From the cell containing the given text, extract its center point as [X, Y] coordinate. 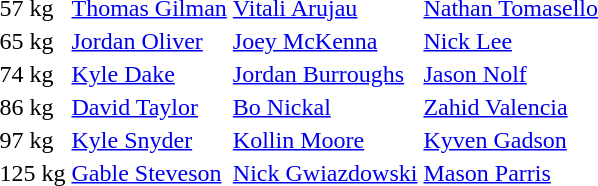
Kollin Moore [325, 140]
Jordan Oliver [149, 41]
Kyle Dake [149, 74]
Kyle Snyder [149, 140]
Bo Nickal [325, 107]
David Taylor [149, 107]
Jordan Burroughs [325, 74]
Joey McKenna [325, 41]
